Find where the given text appears and provide that cell's center as [x, y] coordinate. 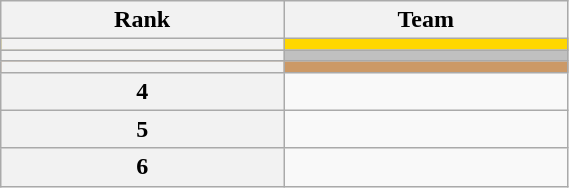
Team [426, 20]
Rank [142, 20]
4 [142, 91]
6 [142, 167]
5 [142, 129]
